Pinpoint the cell where the given text exists, returning its [x, y] midpoint coordinate. 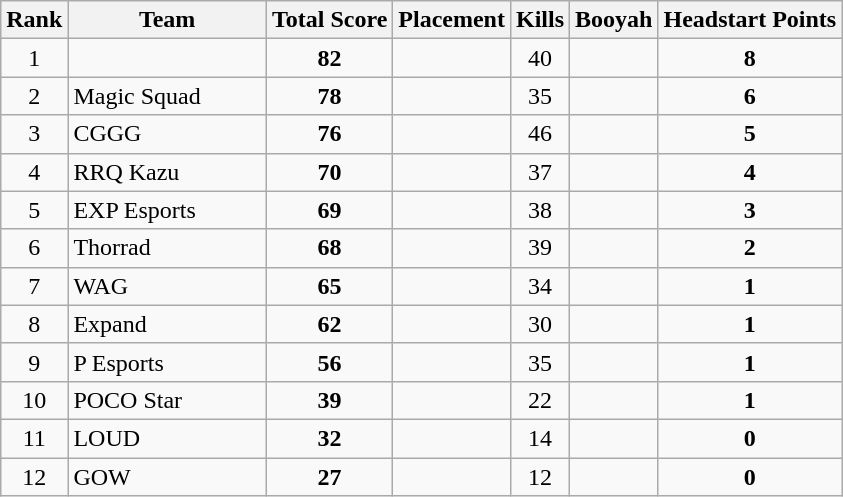
Expand [168, 324]
76 [329, 134]
CGGG [168, 134]
14 [540, 438]
56 [329, 362]
38 [540, 210]
Placement [452, 20]
34 [540, 286]
Rank [34, 20]
POCO Star [168, 400]
37 [540, 172]
27 [329, 477]
22 [540, 400]
40 [540, 58]
Kills [540, 20]
9 [34, 362]
Headstart Points [750, 20]
68 [329, 248]
62 [329, 324]
Total Score [329, 20]
EXP Esports [168, 210]
46 [540, 134]
Magic Squad [168, 96]
30 [540, 324]
11 [34, 438]
70 [329, 172]
10 [34, 400]
Team [168, 20]
32 [329, 438]
LOUD [168, 438]
Thorrad [168, 248]
78 [329, 96]
7 [34, 286]
P Esports [168, 362]
82 [329, 58]
65 [329, 286]
GOW [168, 477]
69 [329, 210]
RRQ Kazu [168, 172]
WAG [168, 286]
Booyah [614, 20]
